Extract the (x, y) coordinate from the center of the cell holding the provided text.  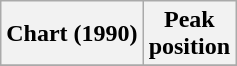
Chart (1990) (72, 34)
Peakposition (189, 34)
